Locate the cell with the specified text and output its [X, Y] center coordinate. 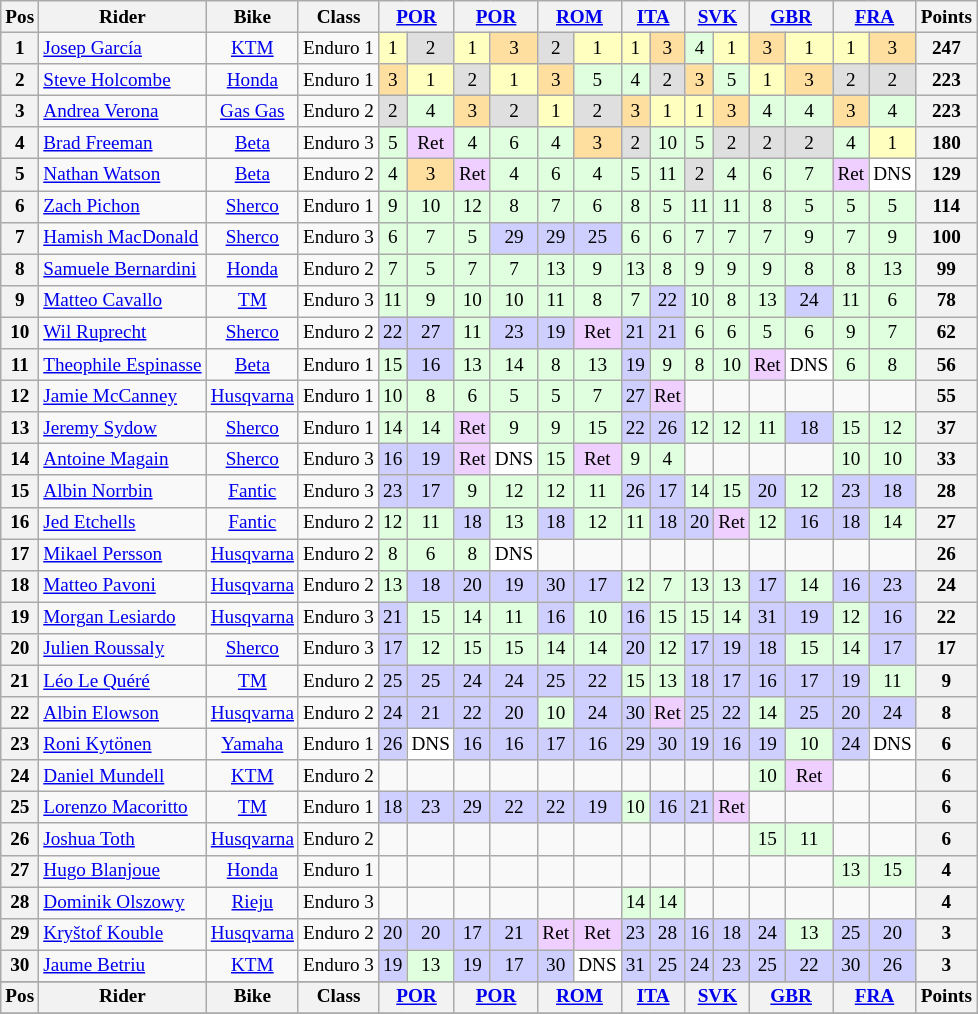
Theophile Espinasse [122, 365]
99 [946, 270]
62 [946, 333]
Nathan Watson [122, 175]
Jamie McCanney [122, 396]
Zach Pichon [122, 206]
Josep García [122, 48]
Rieju [252, 902]
33 [946, 460]
56 [946, 365]
Albin Elowson [122, 713]
Steve Holcombe [122, 80]
Gas Gas [252, 111]
Daniel Mundell [122, 776]
37 [946, 428]
Wil Ruprecht [122, 333]
Lorenzo Macoritto [122, 808]
Morgan Lesiardo [122, 618]
Mikael Persson [122, 554]
Matteo Pavoni [122, 586]
Roni Kytönen [122, 744]
Joshua Toth [122, 839]
Andrea Verona [122, 111]
Dominik Olszowy [122, 902]
Yamaha [252, 744]
Matteo Cavallo [122, 301]
247 [946, 48]
Jed Etchells [122, 523]
180 [946, 143]
55 [946, 396]
Samuele Bernardini [122, 270]
Kryštof Kouble [122, 934]
Brad Freeman [122, 143]
Julien Roussaly [122, 649]
100 [946, 238]
Albin Norrbin [122, 491]
Jeremy Sydow [122, 428]
Antoine Magain [122, 460]
78 [946, 301]
Léo Le Quéré [122, 681]
Jaume Betriu [122, 966]
Hamish MacDonald [122, 238]
129 [946, 175]
114 [946, 206]
Hugo Blanjoue [122, 871]
